Determine the [x, y] coordinate at the center of the cell enclosing the given text.  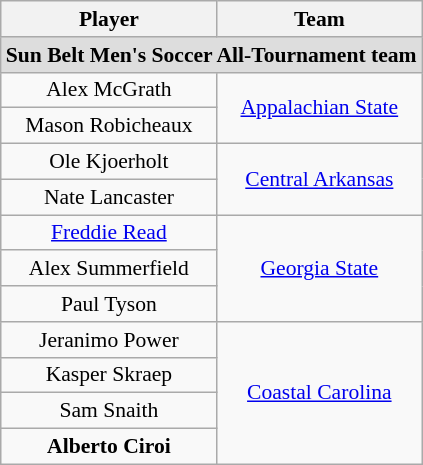
Alberto Ciroi [109, 447]
Kasper Skraep [109, 375]
Alex McGrath [109, 90]
Freddie Read [109, 233]
Nate Lancaster [109, 197]
Sun Belt Men's Soccer All-Tournament team [212, 55]
Team [320, 19]
Paul Tyson [109, 304]
Appalachian State [320, 108]
Sam Snaith [109, 411]
Coastal Carolina [320, 393]
Mason Robicheaux [109, 126]
Central Arkansas [320, 180]
Alex Summerfield [109, 269]
Ole Kjoerholt [109, 162]
Jeranimo Power [109, 340]
Georgia State [320, 268]
Player [109, 19]
